Extract the [x, y] coordinate from the center of the cell holding the provided text.  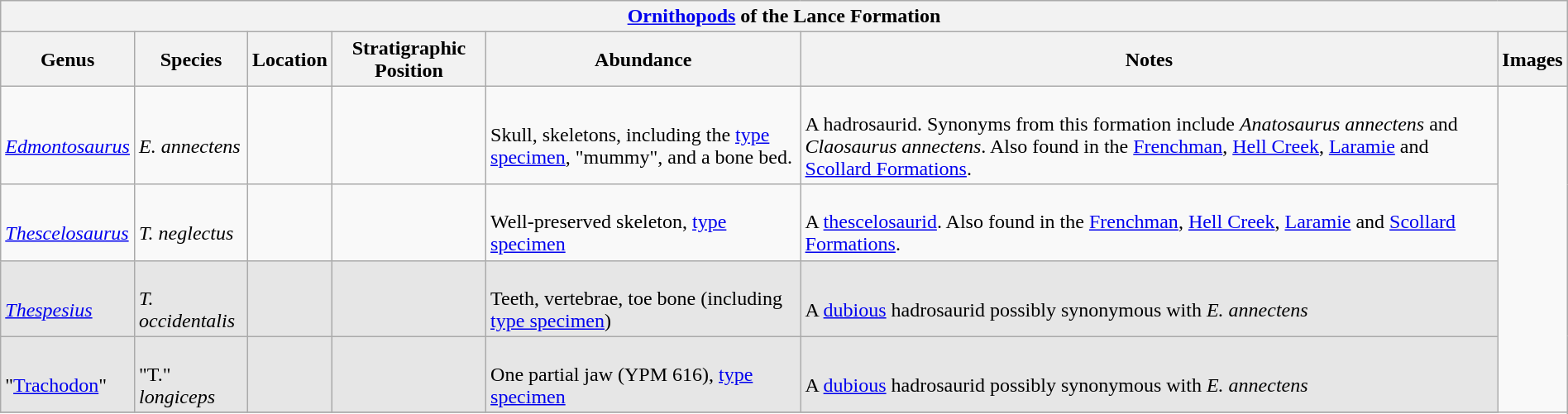
Well-preserved skeleton, type specimen [643, 222]
Genus [68, 59]
Ornithopods of the Lance Formation [784, 17]
Thespesius [68, 298]
E. annectens [190, 136]
"T." longiceps [190, 374]
Skull, skeletons, including the type specimen, "mummy", and a bone bed. [643, 136]
T. neglectus [190, 222]
Thescelosaurus [68, 222]
Location [290, 59]
A thescelosaurid. Also found in the Frenchman, Hell Creek, Laramie and Scollard Formations. [1150, 222]
Notes [1150, 59]
T. occidentalis [190, 298]
Images [1532, 59]
Teeth, vertebrae, toe bone (including type specimen) [643, 298]
Species [190, 59]
"Trachodon" [68, 374]
Edmontosaurus [68, 136]
Abundance [643, 59]
Stratigraphic Position [409, 59]
One partial jaw (YPM 616), type specimen [643, 374]
